Return (X, Y) of the center of cell containing provided text 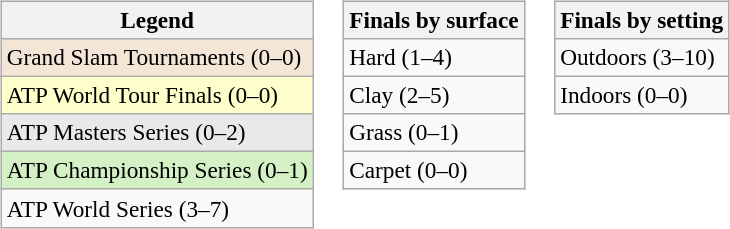
Legend (157, 20)
Grand Slam Tournaments (0–0) (157, 57)
Clay (2–5) (434, 95)
Grass (0–1) (434, 133)
ATP World Series (3–7) (157, 208)
Carpet (0–0) (434, 171)
Finals by setting (642, 20)
Hard (1–4) (434, 57)
ATP Championship Series (0–1) (157, 171)
ATP World Tour Finals (0–0) (157, 95)
Outdoors (3–10) (642, 57)
Finals by surface (434, 20)
ATP Masters Series (0–2) (157, 133)
Indoors (0–0) (642, 95)
